Locate the cell with the specified text and output its (X, Y) center coordinate. 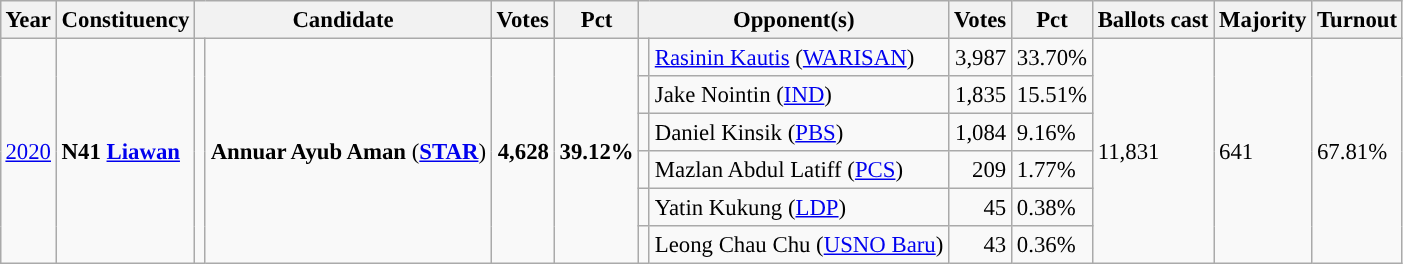
15.51% (1052, 95)
3,987 (980, 57)
Majority (1263, 20)
0.38% (1052, 208)
Constituency (125, 20)
67.81% (1358, 151)
Jake Nointin (IND) (798, 95)
43 (980, 245)
Yatin Kukung (LDP) (798, 208)
Leong Chau Chu (USNO Baru) (798, 245)
1.77% (1052, 170)
N41 Liawan (125, 151)
0.36% (1052, 245)
1,084 (980, 133)
Year (28, 20)
Opponent(s) (794, 20)
1,835 (980, 95)
Turnout (1358, 20)
641 (1263, 151)
Mazlan Abdul Latiff (PCS) (798, 170)
Ballots cast (1152, 20)
Annuar Ayub Aman (STAR) (348, 151)
209 (980, 170)
33.70% (1052, 57)
Rasinin Kautis (WARISAN) (798, 57)
39.12% (596, 151)
45 (980, 208)
Candidate (344, 20)
11,831 (1152, 151)
Daniel Kinsik (PBS) (798, 133)
4,628 (522, 151)
9.16% (1052, 133)
2020 (28, 151)
